Output the [X, Y] coordinate of the center of the cell containing the given text.  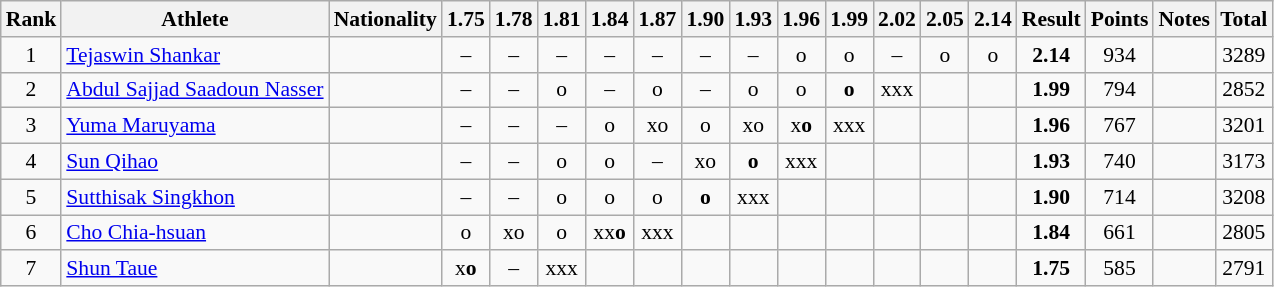
3173 [1244, 162]
2805 [1244, 233]
xxo [610, 233]
3 [32, 126]
3289 [1244, 55]
1.87 [658, 19]
Athlete [194, 19]
Notes [1184, 19]
3201 [1244, 126]
934 [1120, 55]
Rank [32, 19]
5 [32, 197]
Sun Qihao [194, 162]
Tejaswin Shankar [194, 55]
794 [1120, 90]
7 [32, 269]
Abdul Sajjad Saadoun Nasser [194, 90]
585 [1120, 269]
3208 [1244, 197]
2852 [1244, 90]
2.05 [945, 19]
2 [32, 90]
Total [1244, 19]
714 [1120, 197]
Sutthisak Singkhon [194, 197]
4 [32, 162]
1 [32, 55]
1.81 [562, 19]
Result [1052, 19]
2.02 [897, 19]
Cho Chia-hsuan [194, 233]
6 [32, 233]
1.78 [514, 19]
Points [1120, 19]
767 [1120, 126]
Yuma Maruyama [194, 126]
2791 [1244, 269]
661 [1120, 233]
Nationality [386, 19]
Shun Taue [194, 269]
740 [1120, 162]
